Capture the cell that displays the provided text and extract its (X, Y) central coordinate. 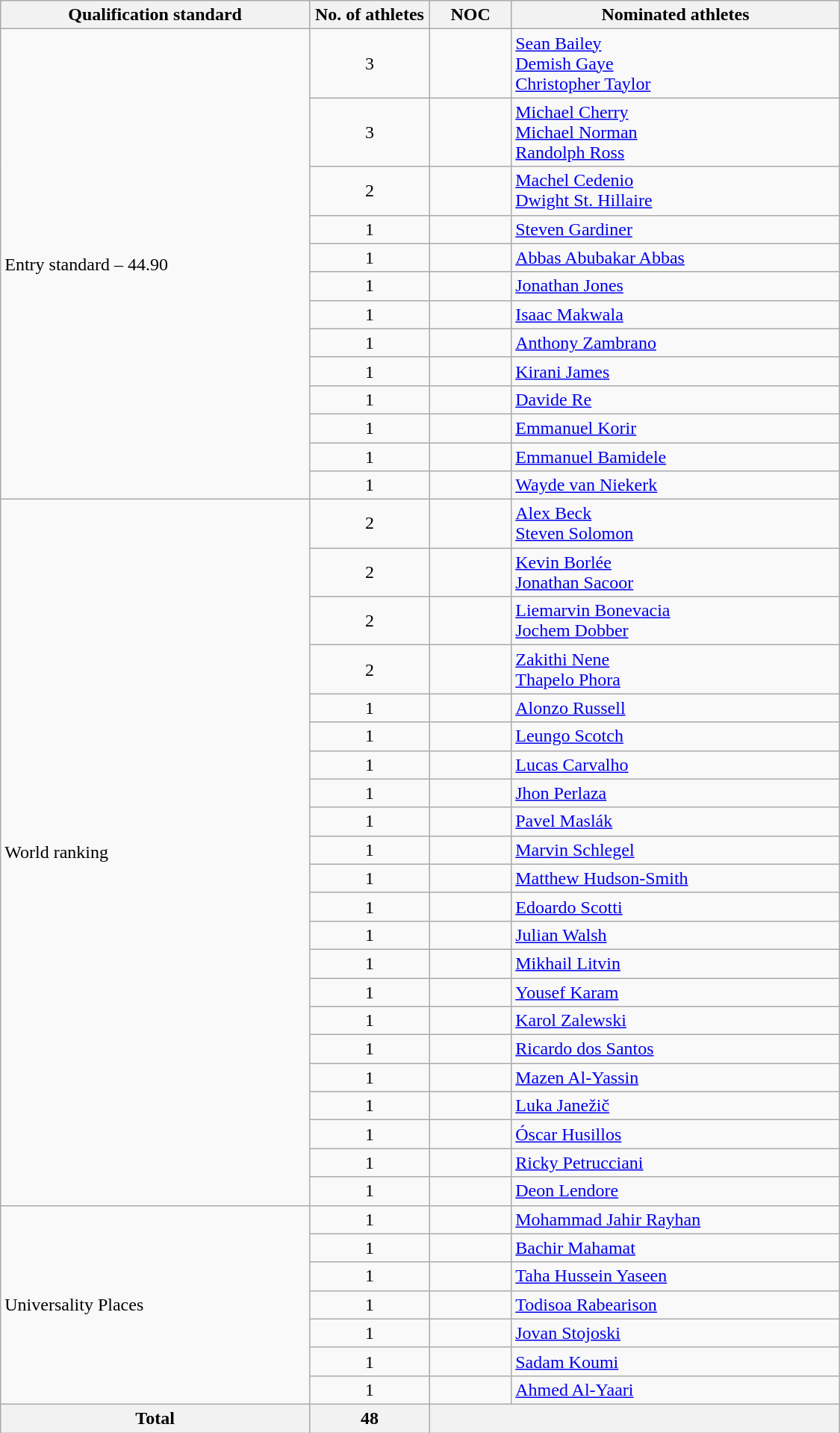
Abbas Abubakar Abbas (676, 258)
NOC (470, 15)
World ranking (155, 853)
Emmanuel Bamidele (676, 456)
Nominated athletes (676, 15)
Julian Walsh (676, 935)
Liemarvin BonevaciaJochem Dobber (676, 621)
Mohammad Jahir Rayhan (676, 1219)
Jonathan Jones (676, 286)
Kevin BorléeJonathan Sacoor (676, 572)
Isaac Makwala (676, 314)
Bachir Mahamat (676, 1248)
No. of athletes (369, 15)
Jovan Stojoski (676, 1333)
48 (369, 1418)
Óscar Husillos (676, 1134)
Deon Lendore (676, 1191)
Taha Hussein Yaseen (676, 1276)
Marvin Schlegel (676, 850)
Mikhail Litvin (676, 963)
Entry standard – 44.90 (155, 264)
Lucas Carvalho (676, 765)
Kirani James (676, 371)
Ricardo dos Santos (676, 1049)
Sean BaileyDemish GayeChristopher Taylor (676, 63)
Ricky Petrucciani (676, 1163)
Steven Gardiner (676, 229)
Emmanuel Korir (676, 428)
Pavel Maslák (676, 821)
Todisoa Rabearison (676, 1305)
Universality Places (155, 1305)
Zakithi NeneThapelo Phora (676, 669)
Qualification standard (155, 15)
Alonzo Russell (676, 708)
Matthew Hudson-Smith (676, 878)
Edoardo Scotti (676, 907)
Michael CherryMichael NormanRandolph Ross (676, 132)
Machel CedenioDwight St. Hillaire (676, 191)
Wayde van Niekerk (676, 485)
Jhon Perlaza (676, 793)
Mazen Al-Yassin (676, 1078)
Karol Zalewski (676, 1021)
Yousef Karam (676, 992)
Luka Janežič (676, 1106)
Davide Re (676, 400)
Alex BeckSteven Solomon (676, 524)
Ahmed Al-Yaari (676, 1390)
Total (155, 1418)
Leungo Scotch (676, 736)
Anthony Zambrano (676, 343)
Sadam Koumi (676, 1361)
